Identify which cell holds the provided text, then report its (x, y) central coordinate. 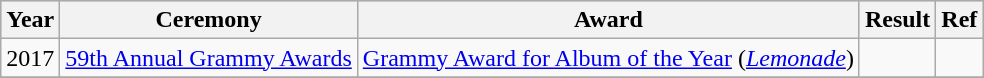
2017 (30, 58)
Ceremony (208, 20)
Award (608, 20)
Year (30, 20)
Ref (960, 20)
Grammy Award for Album of the Year (Lemonade) (608, 58)
59th Annual Grammy Awards (208, 58)
Result (897, 20)
